From the cell containing the given text, extract its center point as (x, y) coordinate. 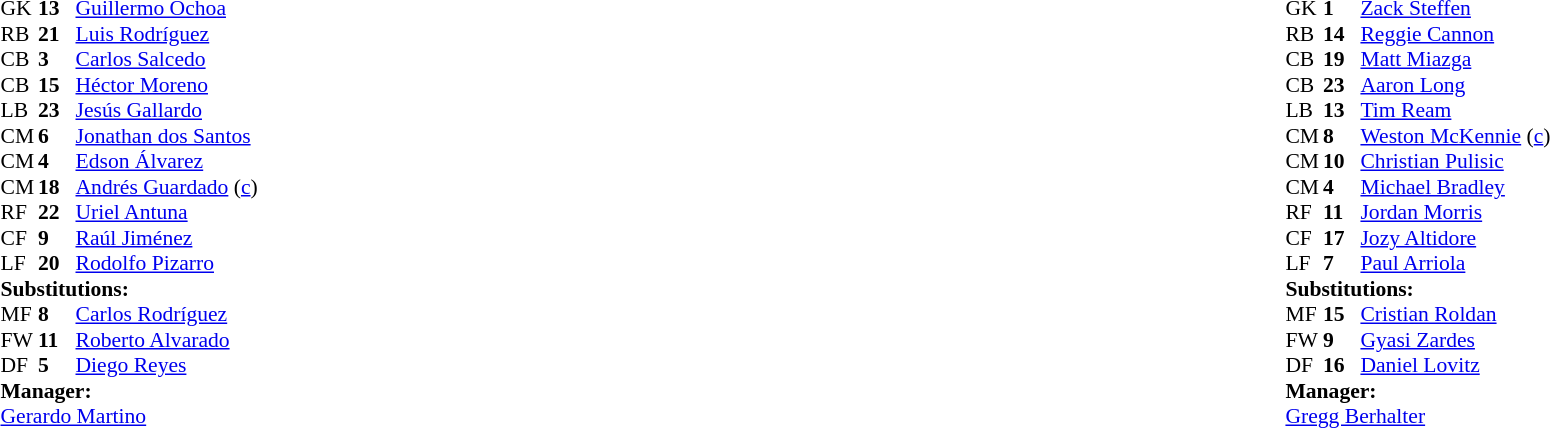
Weston McKennie (c) (1455, 136)
Tim Ream (1455, 111)
Reggie Cannon (1455, 34)
7 (1342, 263)
10 (1342, 161)
3 (57, 59)
Edson Álvarez (167, 161)
Gyasi Zardes (1455, 340)
Jozy Altidore (1455, 238)
Jesús Gallardo (167, 111)
Michael Bradley (1455, 187)
22 (57, 213)
20 (57, 263)
Cristian Roldan (1455, 315)
Roberto Alvarado (167, 340)
6 (57, 136)
13 (1342, 111)
Andrés Guardado (c) (167, 187)
14 (1342, 34)
21 (57, 34)
17 (1342, 238)
Diego Reyes (167, 365)
5 (57, 365)
Christian Pulisic (1455, 161)
16 (1342, 365)
18 (57, 187)
Aaron Long (1455, 85)
Daniel Lovitz (1455, 365)
Carlos Salcedo (167, 59)
Jonathan dos Santos (167, 136)
Héctor Moreno (167, 85)
Paul Arriola (1455, 263)
Raúl Jiménez (167, 238)
Rodolfo Pizarro (167, 263)
Matt Miazga (1455, 59)
Carlos Rodríguez (167, 315)
Uriel Antuna (167, 213)
Luis Rodríguez (167, 34)
Jordan Morris (1455, 213)
19 (1342, 59)
